From the cell containing the given text, extract its center point as [x, y] coordinate. 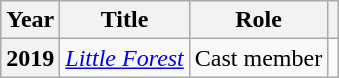
Role [258, 20]
Year [30, 20]
Title [125, 20]
2019 [30, 58]
Little Forest [125, 58]
Cast member [258, 58]
